Locate the cell with the specified text and output its (X, Y) center coordinate. 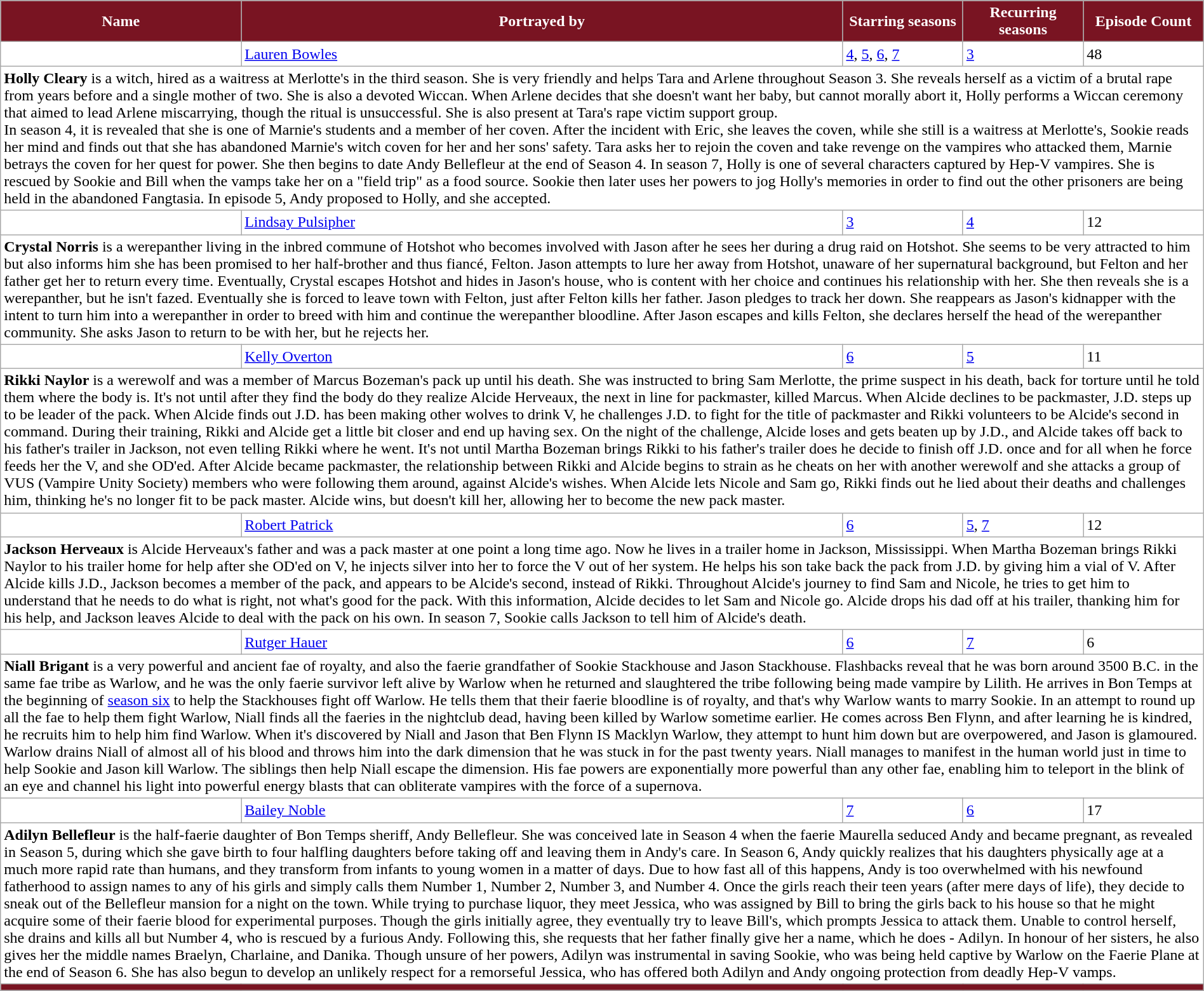
Robert Patrick (542, 525)
Lauren Bowles (542, 54)
Name (121, 22)
5 (1022, 356)
Lindsay Pulsipher (542, 222)
4 (1022, 222)
5, 7 (1022, 525)
Recurring seasons (1022, 22)
48 (1143, 54)
Rutger Hauer (542, 642)
Bailey Noble (542, 810)
Starring seasons (903, 22)
17 (1143, 810)
Episode Count (1143, 22)
Kelly Overton (542, 356)
4, 5, 6, 7 (903, 54)
Portrayed by (542, 22)
11 (1143, 356)
